From the cell containing the given text, extract its center point as (x, y) coordinate. 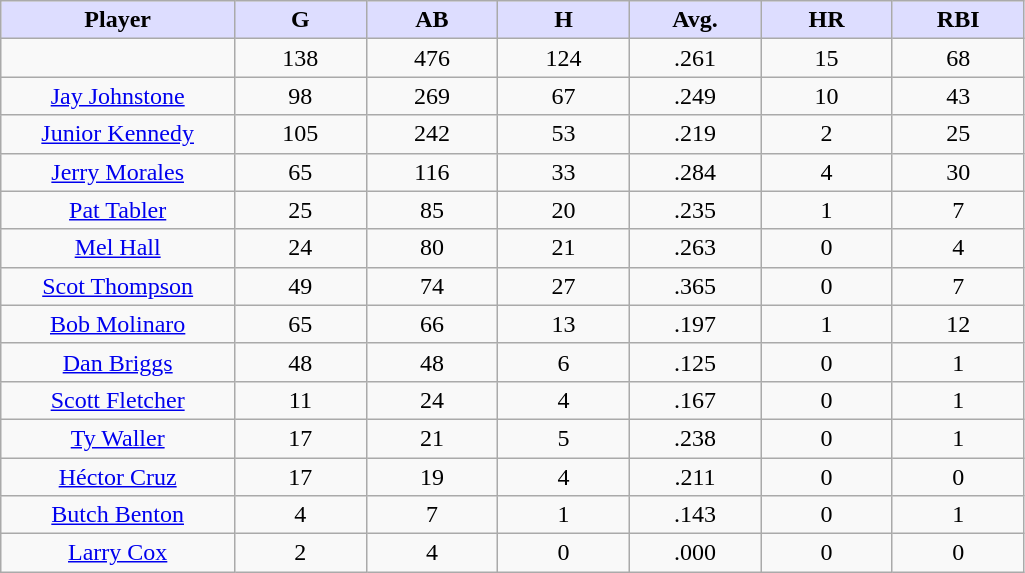
105 (301, 134)
.143 (695, 515)
49 (301, 286)
74 (432, 286)
68 (958, 58)
13 (564, 324)
Larry Cox (118, 553)
33 (564, 172)
.365 (695, 286)
476 (432, 58)
53 (564, 134)
.261 (695, 58)
.238 (695, 438)
6 (564, 362)
.219 (695, 134)
12 (958, 324)
66 (432, 324)
Héctor Cruz (118, 477)
.249 (695, 96)
HR (827, 20)
20 (564, 210)
.235 (695, 210)
5 (564, 438)
Player (118, 20)
.284 (695, 172)
43 (958, 96)
Bob Molinaro (118, 324)
98 (301, 96)
116 (432, 172)
124 (564, 58)
30 (958, 172)
Junior Kennedy (118, 134)
H (564, 20)
Dan Briggs (118, 362)
Pat Tabler (118, 210)
RBI (958, 20)
85 (432, 210)
AB (432, 20)
G (301, 20)
.000 (695, 553)
67 (564, 96)
15 (827, 58)
19 (432, 477)
269 (432, 96)
Butch Benton (118, 515)
.197 (695, 324)
Mel Hall (118, 248)
10 (827, 96)
Scott Fletcher (118, 400)
.125 (695, 362)
Avg. (695, 20)
Jerry Morales (118, 172)
27 (564, 286)
138 (301, 58)
.211 (695, 477)
Jay Johnstone (118, 96)
.167 (695, 400)
Ty Waller (118, 438)
80 (432, 248)
Scot Thompson (118, 286)
242 (432, 134)
.263 (695, 248)
11 (301, 400)
